Output the (X, Y) coordinate of the center of the cell containing the given text.  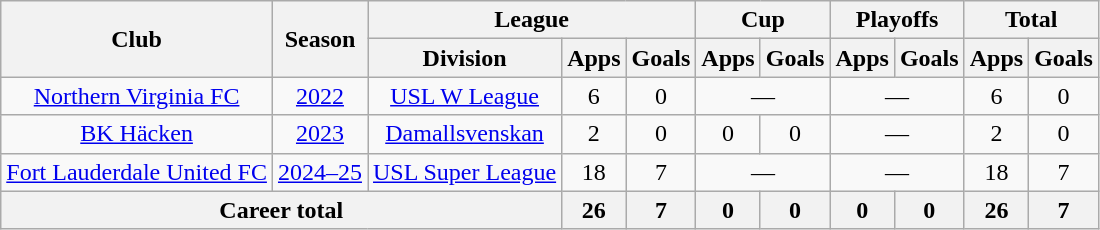
2024–25 (320, 172)
2022 (320, 96)
Fort Lauderdale United FC (137, 172)
Club (137, 39)
BK Häcken (137, 134)
2023 (320, 134)
Damallsvenskan (465, 134)
Playoffs (897, 20)
Career total (282, 210)
Season (320, 39)
Total (1031, 20)
USL Super League (465, 172)
USL W League (465, 96)
Division (465, 58)
Cup (763, 20)
League (532, 20)
Northern Virginia FC (137, 96)
